Detect which cell encompasses the target text, then output its [X, Y] center coordinate. 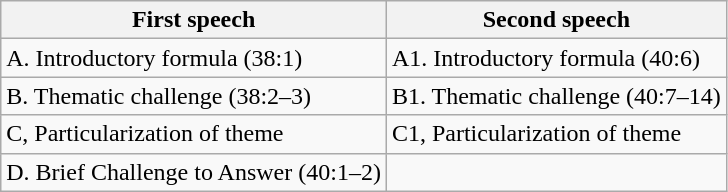
C, Particularization of theme [194, 134]
B1. Thematic challenge (40:7–14) [556, 96]
Second speech [556, 20]
D. Brief Challenge to Answer (40:1–2) [194, 172]
A. Introductory formula (38:1) [194, 58]
C1, Particularization of theme [556, 134]
A1. Introductory formula (40:6) [556, 58]
First speech [194, 20]
B. Thematic challenge (38:2–3) [194, 96]
